Detect which cell encompasses the target text, then output its [X, Y] center coordinate. 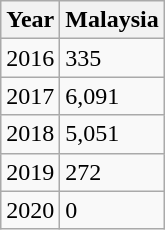
2017 [30, 96]
2018 [30, 134]
Year [30, 20]
2016 [30, 58]
2020 [30, 210]
6,091 [112, 96]
272 [112, 172]
335 [112, 58]
0 [112, 210]
Malaysia [112, 20]
5,051 [112, 134]
2019 [30, 172]
